Identify which cell holds the provided text, then report its (x, y) central coordinate. 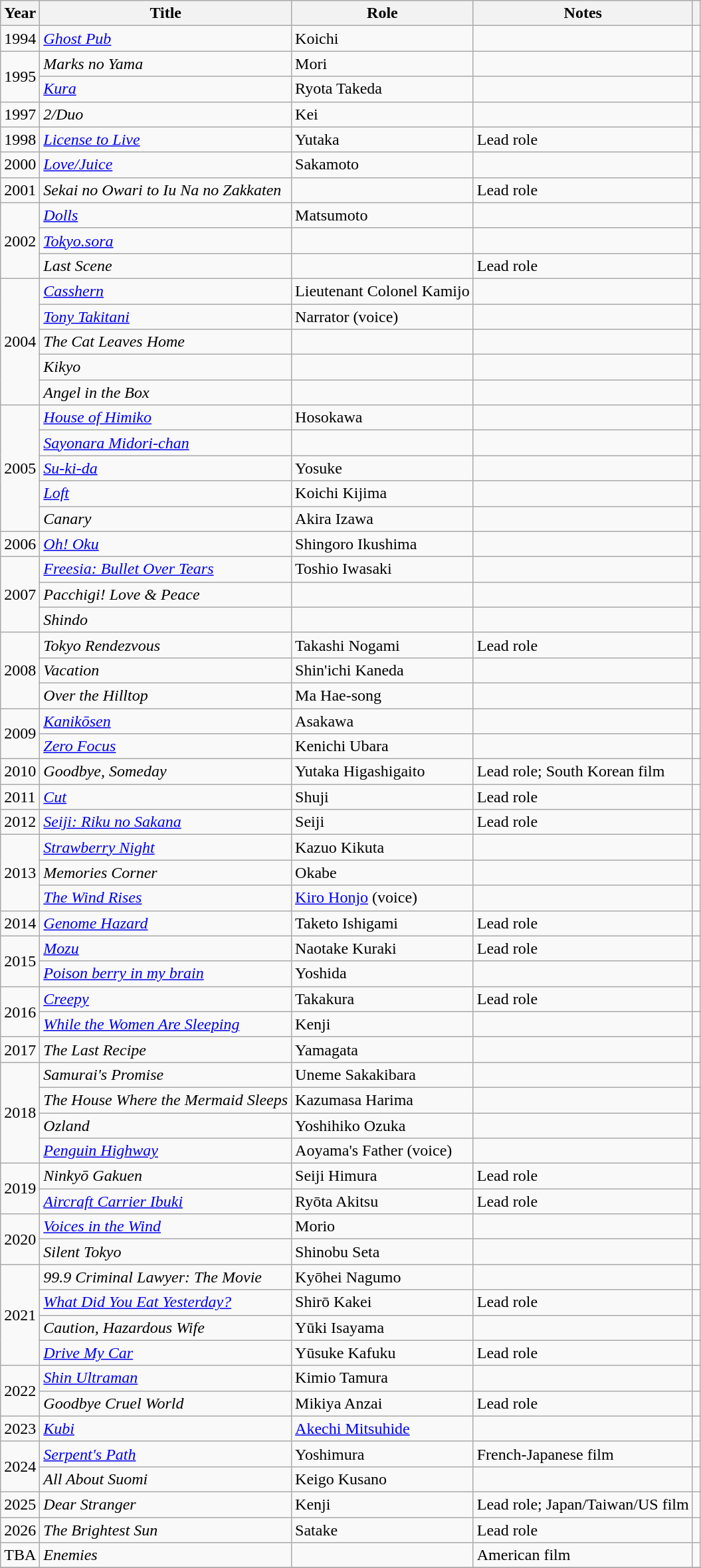
Marks no Yama (166, 64)
Ma Hae-song (383, 695)
The Wind Rises (166, 898)
Kyōhei Nagumo (383, 1277)
License to Live (166, 139)
Kei (383, 114)
2006 (20, 544)
Satake (383, 1529)
Lead role; Japan/Taiwan/US film (583, 1504)
American film (583, 1555)
2026 (20, 1529)
Seiji Himura (383, 1176)
Yutaka (383, 139)
Pacchigi! Love & Peace (166, 594)
2020 (20, 1239)
Penguin Highway (166, 1151)
2010 (20, 772)
2018 (20, 1112)
Caution, Hazardous Wife (166, 1328)
All About Suomi (166, 1479)
2005 (20, 468)
Strawberry Night (166, 847)
Seiji: Riku no Sakana (166, 822)
Shindo (166, 620)
1998 (20, 139)
The Last Recipe (166, 1049)
Shin Ultraman (166, 1378)
Ghost Pub (166, 39)
2011 (20, 797)
Seiji (383, 822)
French-Japanese film (583, 1454)
1994 (20, 39)
Su-ki-da (166, 468)
While the Women Are Sleeping (166, 1024)
1997 (20, 114)
TBA (20, 1555)
The Brightest Sun (166, 1529)
Kiro Honjo (voice) (383, 898)
1995 (20, 76)
Aoyama's Father (voice) (383, 1151)
Ozland (166, 1126)
2016 (20, 1011)
Freesia: Bullet Over Tears (166, 569)
Takashi Nogami (383, 645)
Ryota Takeda (383, 89)
Lieutenant Colonel Kamijo (383, 291)
Silent Tokyo (166, 1252)
Casshern (166, 291)
Yoshimura (383, 1454)
Okabe (383, 873)
2024 (20, 1466)
2000 (20, 165)
2/Duo (166, 114)
2014 (20, 923)
Angel in the Box (166, 392)
Memories Corner (166, 873)
Kimio Tamura (383, 1378)
Hosokawa (383, 418)
2022 (20, 1391)
Yamagata (383, 1049)
2025 (20, 1504)
Kubi (166, 1429)
Yoshihiko Ozuka (383, 1126)
2009 (20, 733)
Sakamoto (383, 165)
Creepy (166, 999)
Aircraft Carrier Ibuki (166, 1201)
2017 (20, 1049)
Kura (166, 89)
Over the Hilltop (166, 695)
Koichi Kijima (383, 493)
2008 (20, 670)
Mikiya Anzai (383, 1403)
Akira Izawa (383, 519)
Mori (383, 64)
Yosuke (383, 468)
Keigo Kusano (383, 1479)
What Did You Eat Yesterday? (166, 1302)
Loft (166, 493)
Role (383, 13)
Narrator (voice) (383, 317)
Shingoro Ikushima (383, 544)
Oh! Oku (166, 544)
2004 (20, 341)
Yūsuke Kafuku (383, 1353)
Enemies (166, 1555)
Tokyo.sora (166, 240)
The Cat Leaves Home (166, 342)
Kazuo Kikuta (383, 847)
Toshio Iwasaki (383, 569)
Title (166, 13)
Asakawa (383, 721)
Matsumoto (383, 215)
2021 (20, 1315)
Notes (583, 13)
Last Scene (166, 266)
2019 (20, 1189)
Drive My Car (166, 1353)
Kenichi Ubara (383, 746)
2002 (20, 240)
Love/Juice (166, 165)
Shin'ichi Kaneda (383, 670)
Cut (166, 797)
Takakura (383, 999)
Poison berry in my brain (166, 974)
Ryōta Akitsu (383, 1201)
Akechi Mitsuhide (383, 1429)
Tokyo Rendezvous (166, 645)
99.9 Criminal Lawyer: The Movie (166, 1277)
Yutaka Higashigaito (383, 772)
Goodbye Cruel World (166, 1403)
Kikyo (166, 367)
Naotake Kuraki (383, 948)
Zero Focus (166, 746)
Tony Takitani (166, 317)
Lead role; South Korean film (583, 772)
Ninkyō Gakuen (166, 1176)
2001 (20, 190)
2012 (20, 822)
Serpent's Path (166, 1454)
Dolls (166, 215)
Dear Stranger (166, 1504)
Shuji (383, 797)
Mozu (166, 948)
Kanikōsen (166, 721)
Shirō Kakei (383, 1302)
2023 (20, 1429)
House of Himiko (166, 418)
Taketo Ishigami (383, 923)
Vacation (166, 670)
Uneme Sakakibara (383, 1075)
Goodbye, Someday (166, 772)
Yūki Isayama (383, 1328)
Yoshida (383, 974)
The House Where the Mermaid Sleeps (166, 1100)
Year (20, 13)
Kazumasa Harima (383, 1100)
Samurai's Promise (166, 1075)
Morio (383, 1227)
Shinobu Seta (383, 1252)
2013 (20, 873)
Sayonara Midori-chan (166, 443)
2015 (20, 961)
Genome Hazard (166, 923)
Koichi (383, 39)
Voices in the Wind (166, 1227)
Canary (166, 519)
2007 (20, 594)
Sekai no Owari to Iu Na no Zakkaten (166, 190)
